Extract the (X, Y) coordinate from the center of the cell holding the provided text.  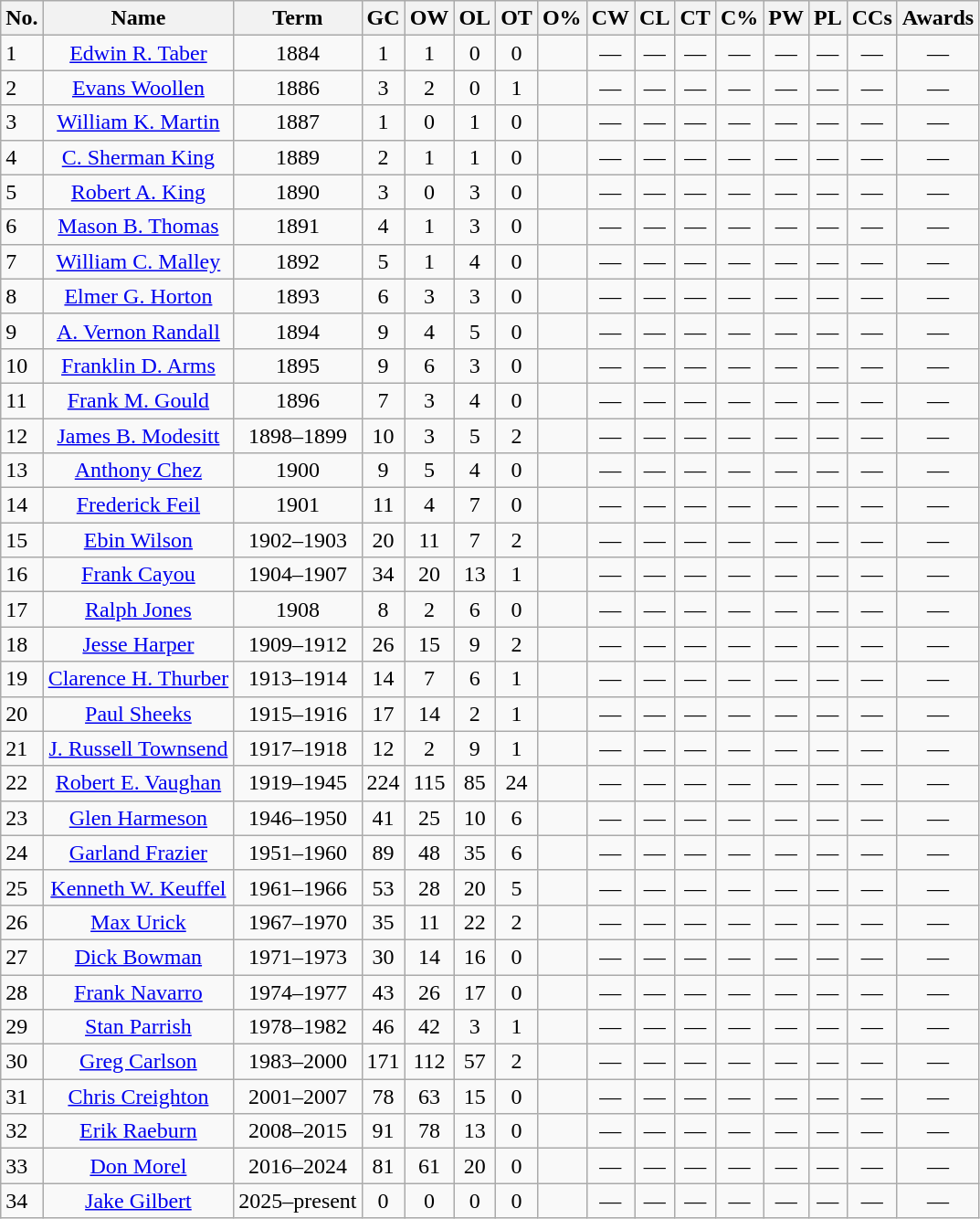
224 (384, 783)
2016–2024 (298, 1166)
46 (384, 1027)
PW (786, 18)
1893 (298, 296)
171 (384, 1062)
1895 (298, 366)
1978–1982 (298, 1027)
43 (384, 991)
Franklin D. Arms (139, 366)
2008–2015 (298, 1131)
81 (384, 1166)
19 (22, 679)
Ralph Jones (139, 609)
Greg Carlson (139, 1062)
C% (739, 18)
42 (429, 1027)
1919–1945 (298, 783)
CCs (871, 18)
1967–1970 (298, 922)
No. (22, 18)
C. Sherman King (139, 157)
1887 (298, 122)
Frank Cayou (139, 575)
Name (139, 18)
89 (384, 853)
CW (610, 18)
2001–2007 (298, 1097)
21 (22, 748)
1901 (298, 505)
Frederick Feil (139, 505)
1904–1907 (298, 575)
2025–present (298, 1201)
Kenneth W. Keuffel (139, 887)
1908 (298, 609)
41 (384, 818)
CT (695, 18)
1974–1977 (298, 991)
1913–1914 (298, 679)
PL (827, 18)
Robert E. Vaughan (139, 783)
85 (475, 783)
1946–1950 (298, 818)
23 (22, 818)
1902–1903 (298, 540)
O% (562, 18)
A. Vernon Randall (139, 331)
1909–1912 (298, 644)
1894 (298, 331)
Jake Gilbert (139, 1201)
115 (429, 783)
1961–1966 (298, 887)
Frank Navarro (139, 991)
1983–2000 (298, 1062)
Don Morel (139, 1166)
OL (475, 18)
91 (384, 1131)
Chris Creighton (139, 1097)
1884 (298, 53)
1896 (298, 400)
William K. Martin (139, 122)
Max Urick (139, 922)
Dick Bowman (139, 957)
1886 (298, 88)
53 (384, 887)
Elmer G. Horton (139, 296)
CL (655, 18)
112 (429, 1062)
Ebin Wilson (139, 540)
Edwin R. Taber (139, 53)
Clarence H. Thurber (139, 679)
GC (384, 18)
Stan Parrish (139, 1027)
1951–1960 (298, 853)
1891 (298, 227)
Erik Raeburn (139, 1131)
Anthony Chez (139, 471)
Awards (937, 18)
18 (22, 644)
63 (429, 1097)
Evans Woollen (139, 88)
Paul Sheeks (139, 714)
27 (22, 957)
1915–1916 (298, 714)
Mason B. Thomas (139, 227)
Frank M. Gould (139, 400)
48 (429, 853)
57 (475, 1062)
Glen Harmeson (139, 818)
1890 (298, 192)
1898–1899 (298, 436)
1889 (298, 157)
Term (298, 18)
29 (22, 1027)
61 (429, 1166)
32 (22, 1131)
33 (22, 1166)
J. Russell Townsend (139, 748)
Robert A. King (139, 192)
William C. Malley (139, 261)
James B. Modesitt (139, 436)
OT (517, 18)
OW (429, 18)
1971–1973 (298, 957)
Garland Frazier (139, 853)
Jesse Harper (139, 644)
1917–1918 (298, 748)
31 (22, 1097)
1900 (298, 471)
1892 (298, 261)
